Detect which cell encompasses the target text, then output its [x, y] center coordinate. 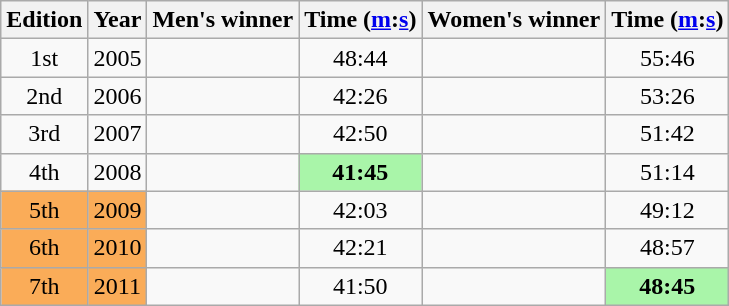
51:42 [668, 134]
48:44 [360, 58]
2009 [118, 210]
42:03 [360, 210]
41:45 [360, 172]
42:21 [360, 248]
Women's winner [514, 20]
Year [118, 20]
2nd [44, 96]
2007 [118, 134]
48:45 [668, 286]
7th [44, 286]
53:26 [668, 96]
2010 [118, 248]
5th [44, 210]
2008 [118, 172]
51:14 [668, 172]
2005 [118, 58]
48:57 [668, 248]
2011 [118, 286]
2006 [118, 96]
1st [44, 58]
42:26 [360, 96]
41:50 [360, 286]
Edition [44, 20]
42:50 [360, 134]
6th [44, 248]
4th [44, 172]
3rd [44, 134]
55:46 [668, 58]
Men's winner [223, 20]
49:12 [668, 210]
